Detect which cell encompasses the target text, then output its [x, y] center coordinate. 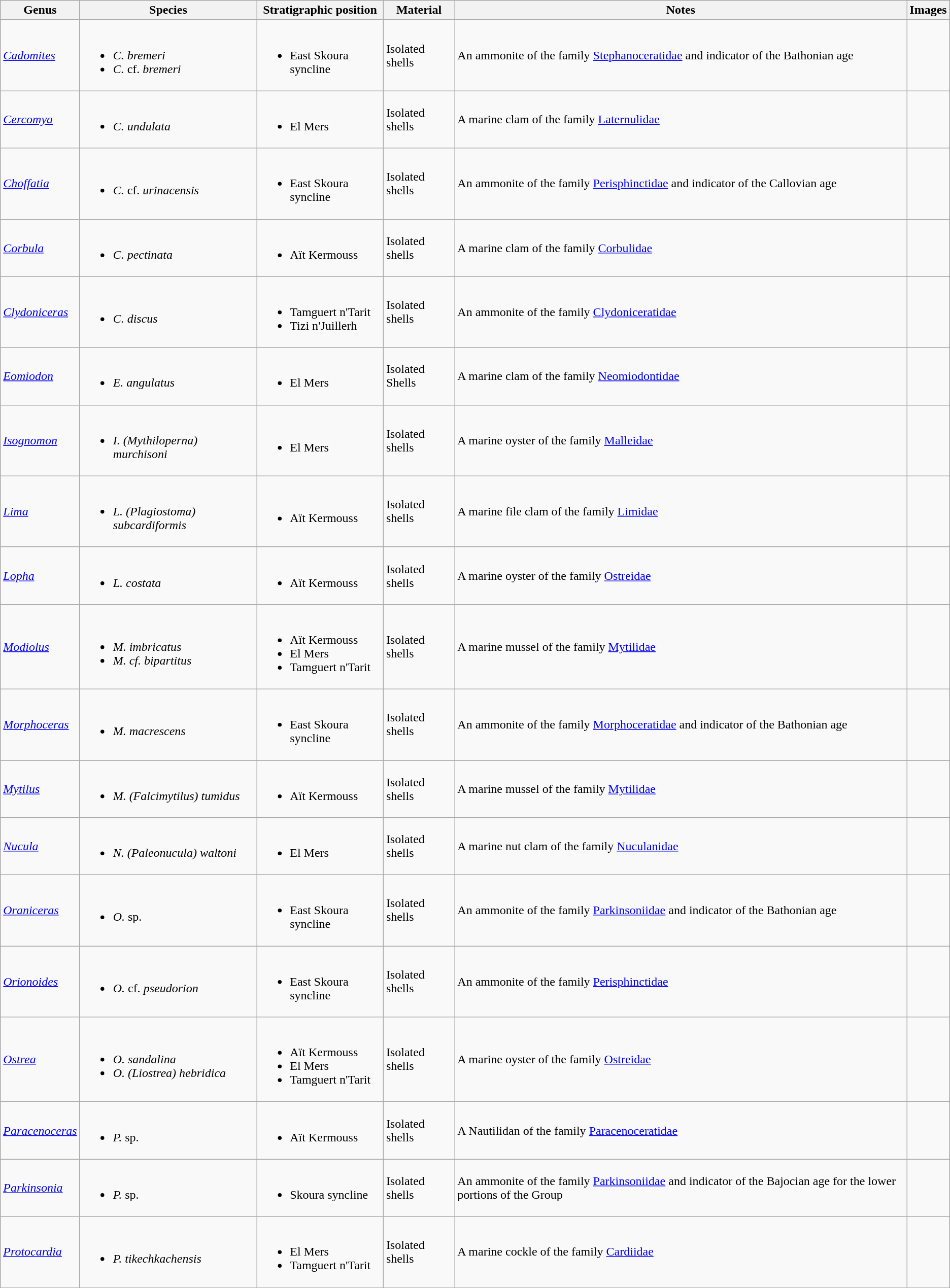
C. pectinata [168, 248]
Orionoides [40, 982]
C. cf. urinacensis [168, 184]
Stratigraphic position [320, 10]
Nucula [40, 846]
A marine cockle of the family Cardiidae [681, 1252]
E. angulatus [168, 376]
L. costata [168, 575]
An ammonite of the family Perisphinctidae and indicator of the Callovian age [681, 184]
Cercomya [40, 120]
A Nautilidan of the family Paracenoceratidae [681, 1130]
M. macrescens [168, 724]
A marine oyster of the family Malleidae [681, 440]
Paracenoceras [40, 1130]
A marine clam of the family Corbulidae [681, 248]
L. (Plagiostoma) subcardiformis [168, 511]
O. cf. pseudorion [168, 982]
A marine nut clam of the family Nuculanidae [681, 846]
An ammonite of the family Morphoceratidae and indicator of the Bathonian age [681, 724]
Lopha [40, 575]
N. (Paleonucula) waltoni [168, 846]
Ostrea [40, 1059]
Morphoceras [40, 724]
Mytilus [40, 788]
An ammonite of the family Perisphinctidae [681, 982]
Isognomon [40, 440]
C. discus [168, 312]
Genus [40, 10]
An ammonite of the family Stephanoceratidae and indicator of the Bathonian age [681, 55]
P. tikechkachensis [168, 1252]
Tamguert n'TaritTizi n'Juillerh [320, 312]
El MersTamguert n'Tarit [320, 1252]
Modiolus [40, 646]
Images [928, 10]
O. sp. [168, 911]
Isolated Shells [419, 376]
Notes [681, 10]
Parkinsonia [40, 1188]
An ammonite of the family Parkinsoniidae and indicator of the Bajocian age for the lower portions of the Group [681, 1188]
Cadomites [40, 55]
Oraniceras [40, 911]
An ammonite of the family Clydoniceratidae [681, 312]
M. imbricatusM. cf. bipartitus [168, 646]
Skoura syncline [320, 1188]
A marine clam of the family Neomiodontidae [681, 376]
I. (Mythiloperna) murchisoni [168, 440]
Choffatia [40, 184]
Lima [40, 511]
Species [168, 10]
M. (Falcimytilus) tumidus [168, 788]
Corbula [40, 248]
C. bremeriC. cf. bremeri [168, 55]
O. sandalinaO. (Liostrea) hebridica [168, 1059]
Material [419, 10]
C. undulata [168, 120]
An ammonite of the family Parkinsoniidae and indicator of the Bathonian age [681, 911]
A marine file clam of the family Limidae [681, 511]
Clydoniceras [40, 312]
Eomiodon [40, 376]
A marine clam of the family Laternulidae [681, 120]
Protocardia [40, 1252]
